From the cell containing the given text, extract its center point as (X, Y) coordinate. 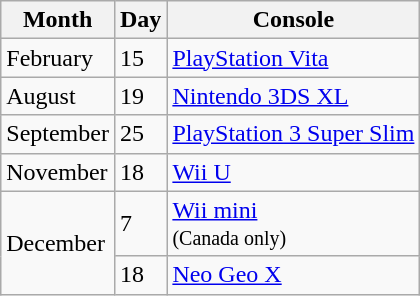
Neo Geo X (294, 275)
September (58, 134)
Wii U (294, 172)
Nintendo 3DS XL (294, 96)
Wii mini(Canada only) (294, 224)
PlayStation 3 Super Slim (294, 134)
Month (58, 20)
15 (140, 58)
PlayStation Vita (294, 58)
November (58, 172)
Day (140, 20)
25 (140, 134)
Console (294, 20)
December (58, 242)
February (58, 58)
19 (140, 96)
7 (140, 224)
August (58, 96)
